Return (x, y) of the center of cell containing provided text 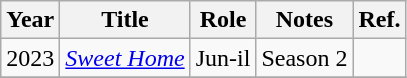
Role (223, 20)
2023 (30, 58)
Season 2 (304, 58)
Notes (304, 20)
Sweet Home (125, 58)
Jun-il (223, 58)
Year (30, 20)
Title (125, 20)
Ref. (380, 20)
